Extract the [X, Y] coordinate from the center of the cell holding the provided text.  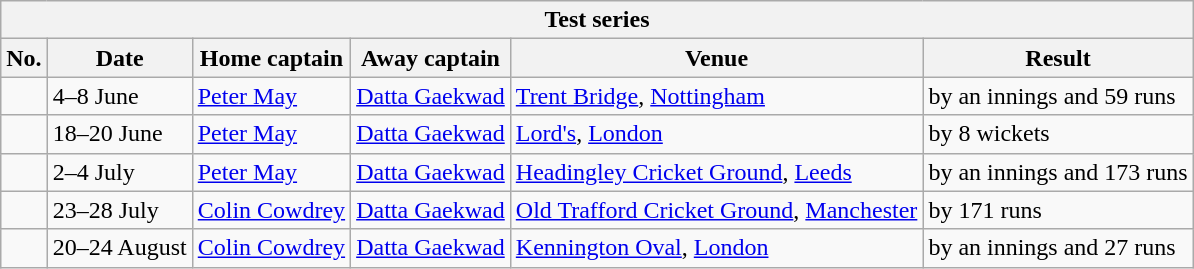
Kennington Oval, London [716, 248]
by 171 runs [1058, 210]
by an innings and 173 runs [1058, 172]
by an innings and 59 runs [1058, 96]
Test series [597, 20]
by 8 wickets [1058, 134]
4–8 June [120, 96]
Headingley Cricket Ground, Leeds [716, 172]
18–20 June [120, 134]
Trent Bridge, Nottingham [716, 96]
by an innings and 27 runs [1058, 248]
Home captain [271, 58]
Old Trafford Cricket Ground, Manchester [716, 210]
23–28 July [120, 210]
Venue [716, 58]
Result [1058, 58]
Away captain [431, 58]
Lord's, London [716, 134]
Date [120, 58]
20–24 August [120, 248]
No. [24, 58]
2–4 July [120, 172]
